Output the (X, Y) coordinate of the center of the cell containing the given text.  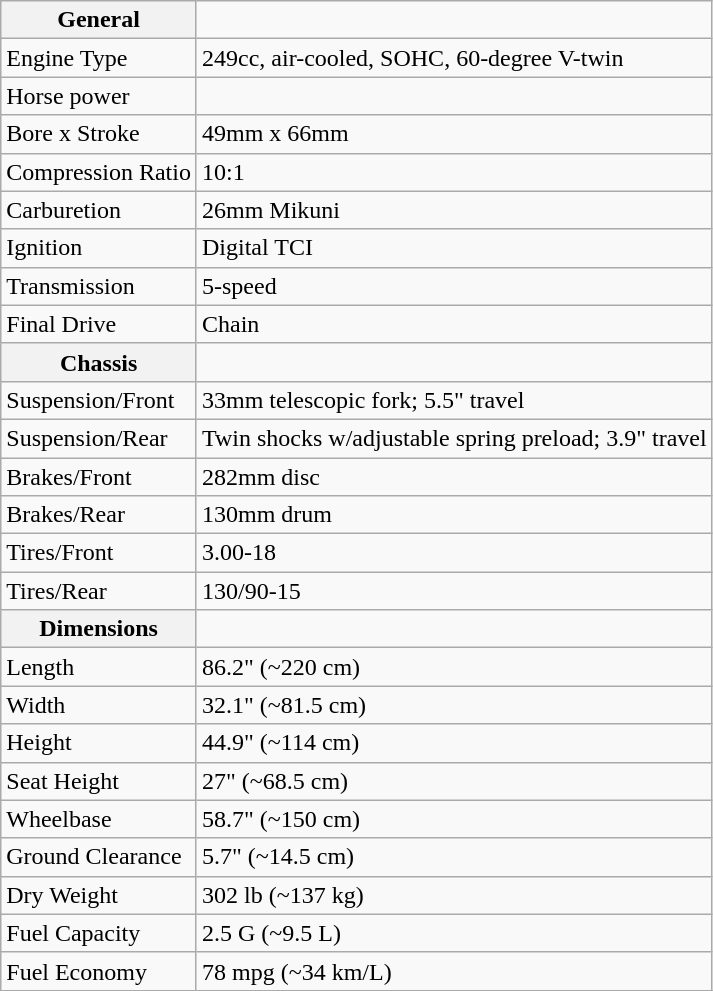
Fuel Capacity (99, 933)
Tires/Front (99, 553)
86.2" (~220 cm) (454, 667)
Chassis (99, 362)
32.1" (~81.5 cm) (454, 705)
44.9" (~114 cm) (454, 743)
Horse power (99, 96)
Fuel Economy (99, 971)
302 lb (~137 kg) (454, 895)
3.00-18 (454, 553)
5.7" (~14.5 cm) (454, 857)
General (99, 20)
Seat Height (99, 781)
130/90-15 (454, 591)
Tires/Rear (99, 591)
Dimensions (99, 629)
Width (99, 705)
Compression Ratio (99, 172)
Transmission (99, 286)
282mm disc (454, 477)
Height (99, 743)
249cc, air-cooled, SOHC, 60-degree V-twin (454, 58)
78 mpg (~34 km/L) (454, 971)
Brakes/Front (99, 477)
10:1 (454, 172)
49mm x 66mm (454, 134)
33mm telescopic fork; 5.5" travel (454, 400)
27" (~68.5 cm) (454, 781)
2.5 G (~9.5 L) (454, 933)
Chain (454, 324)
Length (99, 667)
Carburetion (99, 210)
Dry Weight (99, 895)
Ground Clearance (99, 857)
5-speed (454, 286)
26mm Mikuni (454, 210)
Wheelbase (99, 819)
Digital TCI (454, 248)
Bore x Stroke (99, 134)
Final Drive (99, 324)
Twin shocks w/adjustable spring preload; 3.9" travel (454, 438)
Suspension/Front (99, 400)
Suspension/Rear (99, 438)
Brakes/Rear (99, 515)
Engine Type (99, 58)
Ignition (99, 248)
130mm drum (454, 515)
58.7" (~150 cm) (454, 819)
